Capture the cell that displays the provided text and extract its [X, Y] central coordinate. 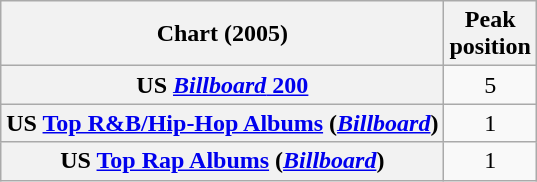
5 [490, 85]
US Top Rap Albums (Billboard) [222, 161]
Peak position [490, 34]
Chart (2005) [222, 34]
US Top R&B/Hip-Hop Albums (Billboard) [222, 123]
US Billboard 200 [222, 85]
